Search for the cell housing the specified text and yield its [x, y] center coordinate. 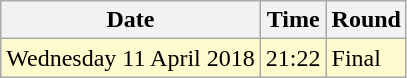
Wednesday 11 April 2018 [131, 58]
Date [131, 20]
Round [366, 20]
Final [366, 58]
Time [293, 20]
21:22 [293, 58]
